Detect which cell encompasses the target text, then output its [X, Y] center coordinate. 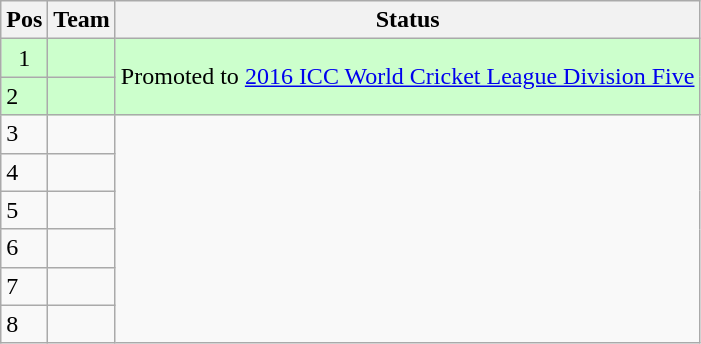
8 [24, 324]
7 [24, 286]
4 [24, 172]
6 [24, 248]
5 [24, 210]
1 [24, 58]
Team [82, 20]
3 [24, 134]
2 [24, 96]
Pos [24, 20]
Status [408, 20]
Promoted to 2016 ICC World Cricket League Division Five [408, 77]
